Return (x, y) of the center of cell containing provided text 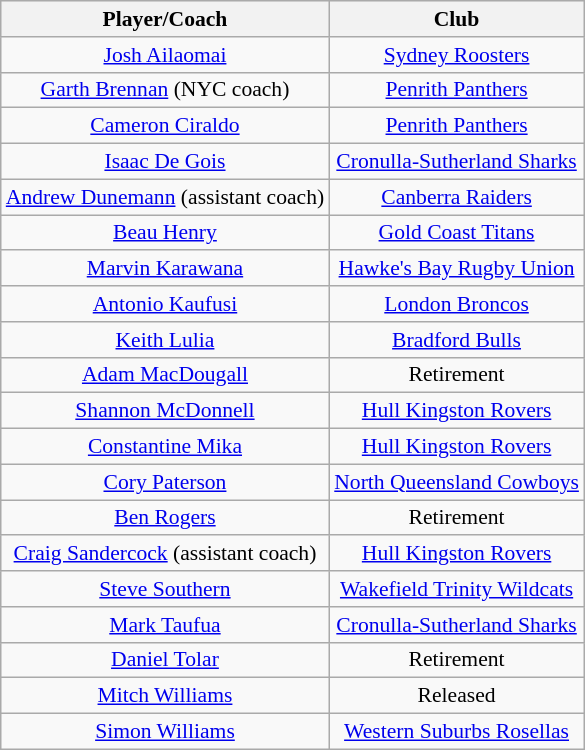
Andrew Dunemann (assistant coach) (165, 197)
Adam MacDougall (165, 375)
London Broncos (456, 304)
Steve Southern (165, 589)
Club (456, 19)
Cameron Ciraldo (165, 126)
Player/Coach (165, 19)
Hawke's Bay Rugby Union (456, 269)
Bradford Bulls (456, 340)
Sydney Roosters (456, 55)
Canberra Raiders (456, 197)
North Queensland Cowboys (456, 482)
Mark Taufua (165, 625)
Marvin Karawana (165, 269)
Cory Paterson (165, 482)
Isaac De Gois (165, 162)
Daniel Tolar (165, 660)
Gold Coast Titans (456, 233)
Constantine Mika (165, 447)
Released (456, 696)
Shannon McDonnell (165, 411)
Garth Brennan (NYC coach) (165, 90)
Simon Williams (165, 732)
Beau Henry (165, 233)
Wakefield Trinity Wildcats (456, 589)
Ben Rogers (165, 518)
Western Suburbs Rosellas (456, 732)
Mitch Williams (165, 696)
Craig Sandercock (assistant coach) (165, 554)
Keith Lulia (165, 340)
Josh Ailaomai (165, 55)
Antonio Kaufusi (165, 304)
